Detect which cell encompasses the target text, then output its [x, y] center coordinate. 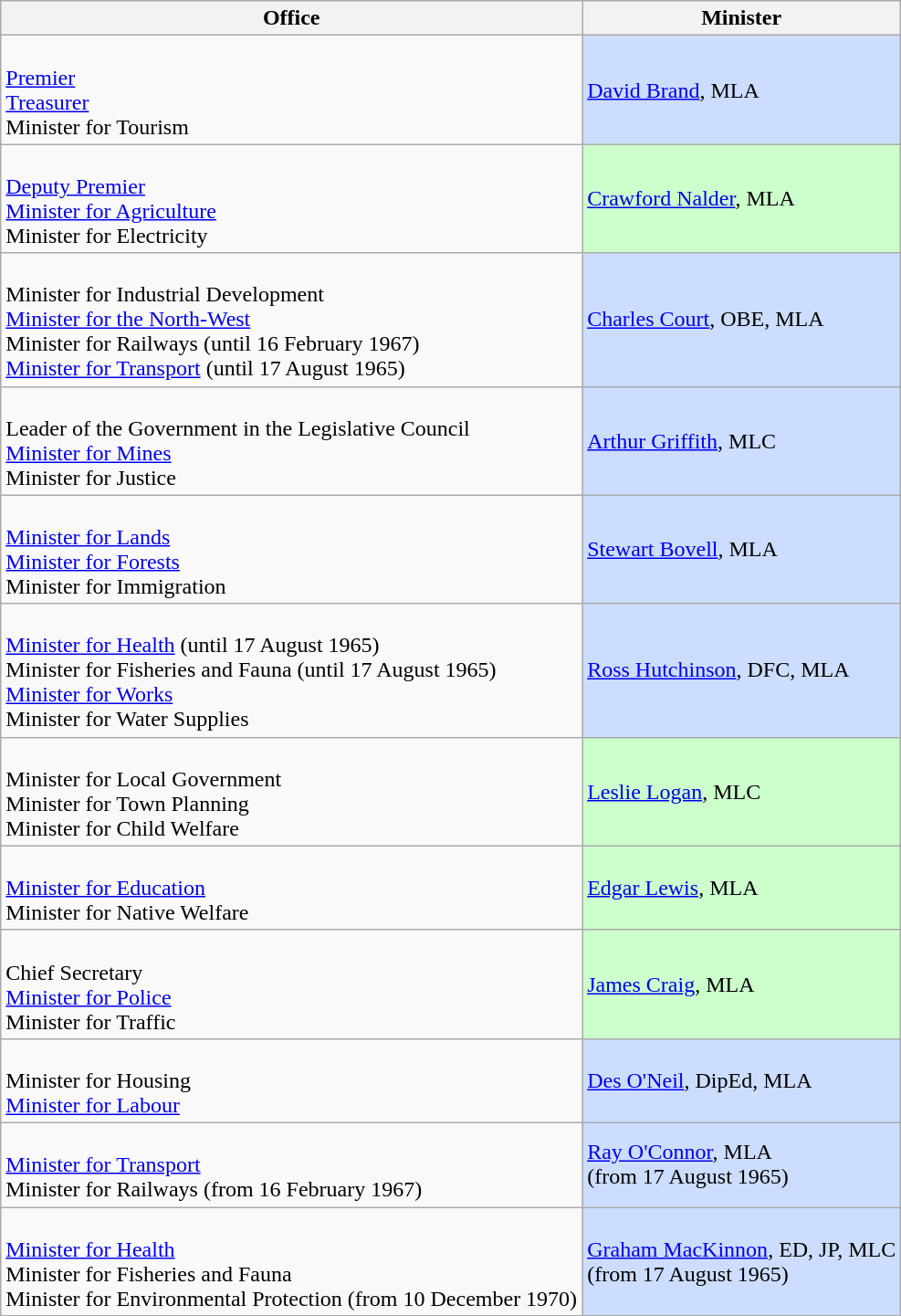
Arthur Griffith, MLC [741, 440]
Minister for Education Minister for Native Welfare [292, 888]
Charles Court, OBE, MLA [741, 320]
Des O'Neil, DipEd, MLA [741, 1080]
Premier Treasurer Minister for Tourism [292, 89]
Ray O'Connor, MLA(from 17 August 1965) [741, 1164]
Office [292, 18]
Crawford Nalder, MLA [741, 199]
Chief Secretary Minister for Police Minister for Traffic [292, 984]
Leslie Logan, MLC [741, 791]
Minister for Local Government Minister for Town Planning Minister for Child Welfare [292, 791]
Graham MacKinnon, ED, JP, MLC(from 17 August 1965) [741, 1262]
Leader of the Government in the Legislative Council Minister for Mines Minister for Justice [292, 440]
Deputy Premier Minister for Agriculture Minister for Electricity [292, 199]
Stewart Bovell, MLA [741, 550]
Minister for Housing Minister for Labour [292, 1080]
Edgar Lewis, MLA [741, 888]
Minister for Transport Minister for Railways (from 16 February 1967) [292, 1164]
James Craig, MLA [741, 984]
Minister for Health (until 17 August 1965) Minister for Fisheries and Fauna (until 17 August 1965) Minister for Works Minister for Water Supplies [292, 670]
Minister for Health Minister for Fisheries and Fauna Minister for Environmental Protection (from 10 December 1970) [292, 1262]
David Brand, MLA [741, 89]
Minister for Lands Minister for Forests Minister for Immigration [292, 550]
Minister [741, 18]
Ross Hutchinson, DFC, MLA [741, 670]
